Scan for the cell matching the given text and deliver its [x, y] coordinate at center. 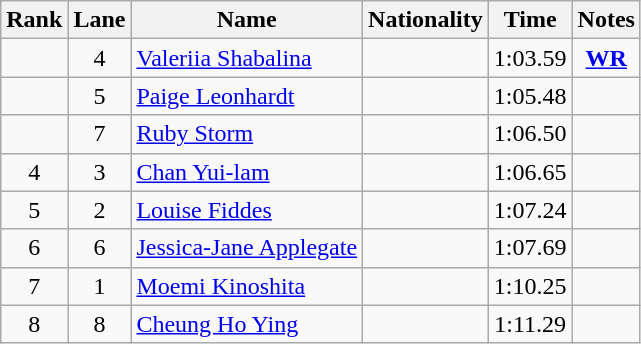
Chan Yui-lam [247, 172]
1 [100, 286]
1:07.69 [530, 248]
Valeriia Shabalina [247, 58]
Moemi Kinoshita [247, 286]
Ruby Storm [247, 134]
1:03.59 [530, 58]
1:06.65 [530, 172]
Time [530, 20]
Rank [34, 20]
Notes [606, 20]
Name [247, 20]
1:05.48 [530, 96]
Cheung Ho Ying [247, 324]
Lane [100, 20]
3 [100, 172]
Louise Fiddes [247, 210]
Paige Leonhardt [247, 96]
1:07.24 [530, 210]
Nationality [426, 20]
1:11.29 [530, 324]
1:10.25 [530, 286]
WR [606, 58]
Jessica-Jane Applegate [247, 248]
2 [100, 210]
1:06.50 [530, 134]
